Scan for the cell matching the given text and deliver its (X, Y) coordinate at center. 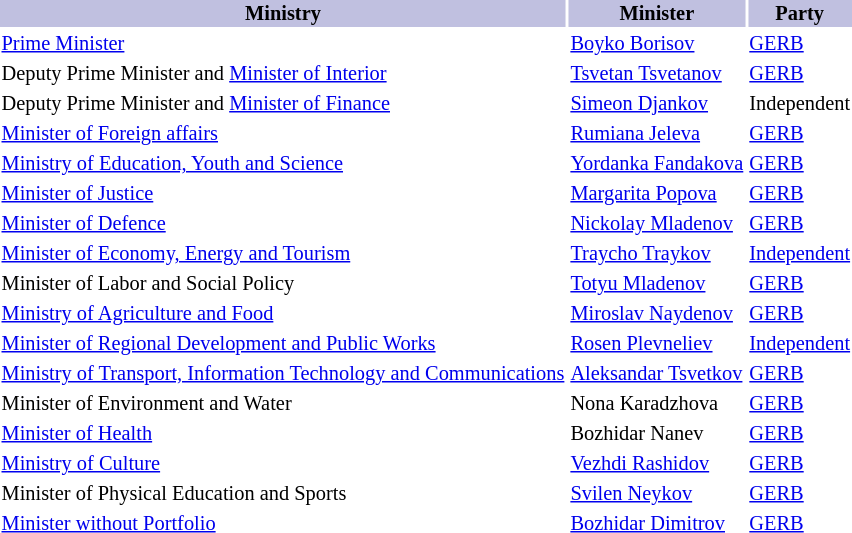
Deputy Prime Minister and Minister of Finance (283, 104)
Totyu Mladenov (657, 284)
Ministry of Agriculture and Food (283, 314)
Minister (657, 14)
Ministry of Education, Youth and Science (283, 164)
Minister of Defence (283, 224)
Minister of Labor and Social Policy (283, 284)
Rosen Plevneliev (657, 344)
Minister of Regional Development and Public Works (283, 344)
Ministry of Culture (283, 464)
Rumiana Jeleva (657, 134)
Bozhidar Nanev (657, 434)
Minister of Health (283, 434)
Traycho Traykov (657, 254)
Minister of Justice (283, 194)
Ministry (283, 14)
Ministry of Transport, Information Technology and Communications (283, 374)
Aleksandar Tsvetkov (657, 374)
Minister of Environment and Water (283, 404)
Svilen Neykov (657, 494)
Party (800, 14)
Miroslav Naydenov (657, 314)
Minister of Economy, Energy and Tourism (283, 254)
Nona Karadzhova (657, 404)
Vezhdi Rashidov (657, 464)
Tsvetan Tsvetanov (657, 74)
Simeon Djankov (657, 104)
Margarita Popova (657, 194)
Minister of Foreign affairs (283, 134)
Yordanka Fandakova (657, 164)
Boyko Borisov (657, 44)
Nickolay Mladenov (657, 224)
Minister of Physical Education and Sports (283, 494)
Deputy Prime Minister and Minister of Interior (283, 74)
Prime Minister (283, 44)
